Determine the (X, Y) coordinate at the center of the cell enclosing the given text.  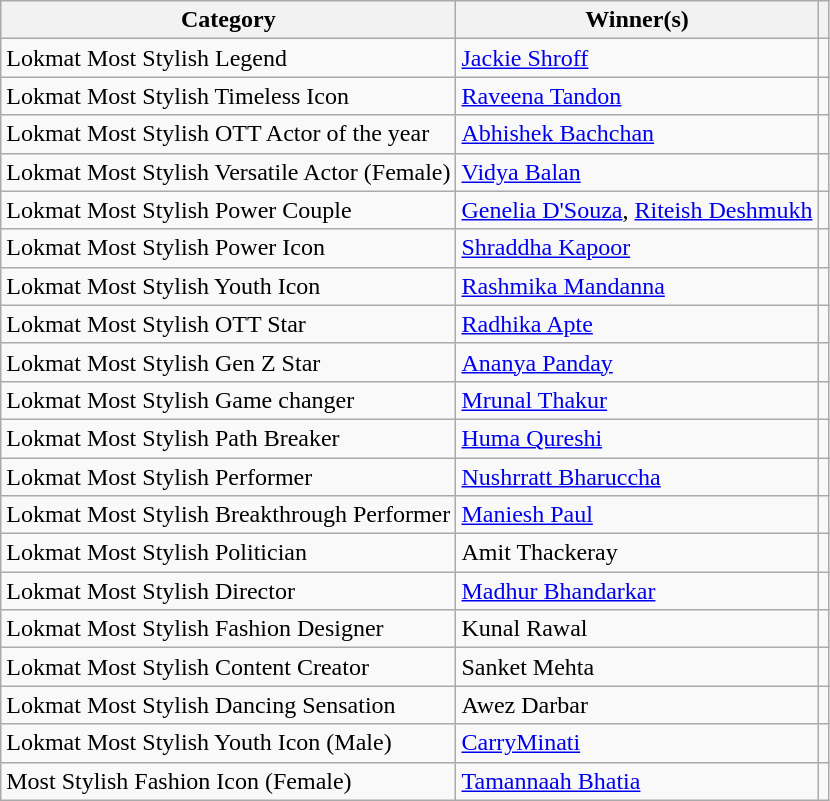
Nushrratt Bharuccha (637, 477)
Mrunal Thakur (637, 400)
Lokmat Most Stylish Versatile Actor (Female) (228, 172)
Ananya Panday (637, 362)
Lokmat Most Stylish Timeless Icon (228, 96)
Rashmika Mandanna (637, 286)
Huma Qureshi (637, 438)
Lokmat Most Stylish OTT Actor of the year (228, 134)
Lokmat Most Stylish Politician (228, 553)
Sanket Mehta (637, 667)
Maniesh Paul (637, 515)
Abhishek Bachchan (637, 134)
Lokmat Most Stylish Director (228, 591)
CarryMinati (637, 743)
Jackie Shroff (637, 58)
Lokmat Most Stylish Game changer (228, 400)
Shraddha Kapoor (637, 248)
Tamannaah Bhatia (637, 781)
Amit Thackeray (637, 553)
Madhur Bhandarkar (637, 591)
Genelia D'Souza, Riteish Deshmukh (637, 210)
Winner(s) (637, 20)
Kunal Rawal (637, 629)
Category (228, 20)
Radhika Apte (637, 324)
Lokmat Most Stylish OTT Star (228, 324)
Lokmat Most Stylish Content Creator (228, 667)
Lokmat Most Stylish Legend (228, 58)
Lokmat Most Stylish Dancing Sensation (228, 705)
Lokmat Most Stylish Power Couple (228, 210)
Lokmat Most Stylish Gen Z Star (228, 362)
Lokmat Most Stylish Youth Icon (228, 286)
Lokmat Most Stylish Power Icon (228, 248)
Most Stylish Fashion Icon (Female) (228, 781)
Raveena Tandon (637, 96)
Awez Darbar (637, 705)
Lokmat Most Stylish Performer (228, 477)
Lokmat Most Stylish Path Breaker (228, 438)
Lokmat Most Stylish Breakthrough Performer (228, 515)
Lokmat Most Stylish Youth Icon (Male) (228, 743)
Lokmat Most Stylish Fashion Designer (228, 629)
Vidya Balan (637, 172)
